Identify which cell holds the provided text, then report its [X, Y] central coordinate. 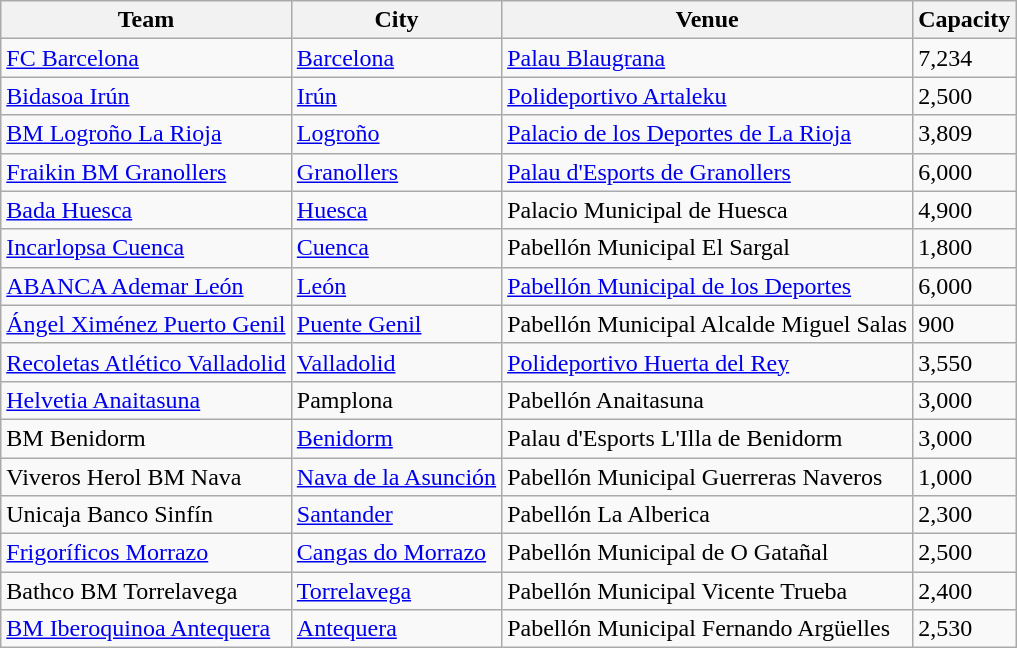
Bada Huesca [146, 210]
Venue [708, 20]
Pabellón Anaitasuna [708, 400]
Valladolid [396, 362]
Pabellón La Alberica [708, 515]
Palau d'Esports L'Illa de Benidorm [708, 438]
900 [964, 324]
Frigoríficos Morrazo [146, 553]
Palau Blaugrana [708, 58]
Polideportivo Artaleku [708, 96]
Bidasoa Irún [146, 96]
Bathco BM Torrelavega [146, 591]
1,000 [964, 477]
Barcelona [396, 58]
Cuenca [396, 248]
Unicaja Banco Sinfín [146, 515]
City [396, 20]
Puente Genil [396, 324]
Nava de la Asunción [396, 477]
Antequera [396, 629]
Recoletas Atlético Valladolid [146, 362]
Pabellón Municipal Fernando Argüelles [708, 629]
FC Barcelona [146, 58]
Fraikin BM Granollers [146, 172]
Pabellón Municipal El Sargal [708, 248]
3,809 [964, 134]
Pabellón Municipal de O Gatañal [708, 553]
Pabellón Municipal Guerreras Naveros [708, 477]
Torrelavega [396, 591]
3,550 [964, 362]
BM Iberoquinoa Antequera [146, 629]
Huesca [396, 210]
Irún [396, 96]
Capacity [964, 20]
2,300 [964, 515]
BM Logroño La Rioja [146, 134]
Cangas do Morrazo [396, 553]
4,900 [964, 210]
BM Benidorm [146, 438]
Team [146, 20]
Polideportivo Huerta del Rey [708, 362]
ABANCA Ademar León [146, 286]
Palacio de los Deportes de La Rioja [708, 134]
Viveros Herol BM Nava [146, 477]
Pabellón Municipal Alcalde Miguel Salas [708, 324]
León [396, 286]
Pamplona [396, 400]
Benidorm [396, 438]
Santander [396, 515]
Pabellón Municipal Vicente Trueba [708, 591]
Logroño [396, 134]
2,400 [964, 591]
Pabellón Municipal de los Deportes [708, 286]
1,800 [964, 248]
Granollers [396, 172]
2,530 [964, 629]
Palau d'Esports de Granollers [708, 172]
Helvetia Anaitasuna [146, 400]
7,234 [964, 58]
Palacio Municipal de Huesca [708, 210]
Incarlopsa Cuenca [146, 248]
Ángel Ximénez Puerto Genil [146, 324]
